Return (X, Y) of the center of cell containing provided text 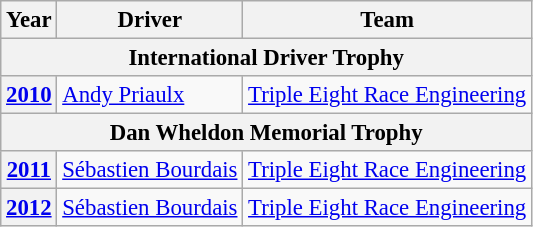
Driver (150, 20)
Dan Wheldon Memorial Trophy (266, 133)
Andy Priaulx (150, 95)
International Driver Trophy (266, 58)
Year (29, 20)
2010 (29, 95)
2011 (29, 170)
2012 (29, 208)
Team (388, 20)
